Scan for the cell matching the given text and deliver its (X, Y) coordinate at center. 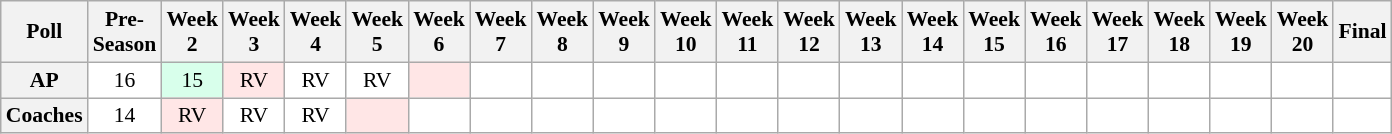
Week12 (809, 32)
AP (44, 80)
Week18 (1179, 32)
Week16 (1056, 32)
Week11 (748, 32)
Week19 (1241, 32)
Pre-Season (125, 32)
Week10 (686, 32)
Week9 (624, 32)
Week7 (501, 32)
Coaches (44, 116)
Week15 (994, 32)
Final (1362, 32)
Week5 (377, 32)
Week20 (1303, 32)
Poll (44, 32)
Week14 (933, 32)
Week17 (1118, 32)
14 (125, 116)
Week13 (871, 32)
Week3 (254, 32)
Week4 (316, 32)
16 (125, 80)
Week2 (192, 32)
Week6 (439, 32)
15 (192, 80)
Week8 (562, 32)
